Search for the cell housing the specified text and yield its (X, Y) center coordinate. 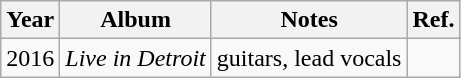
Live in Detroit (136, 58)
2016 (30, 58)
Year (30, 20)
Album (136, 20)
Notes (309, 20)
guitars, lead vocals (309, 58)
Ref. (434, 20)
